Locate the cell with the specified text and output its [x, y] center coordinate. 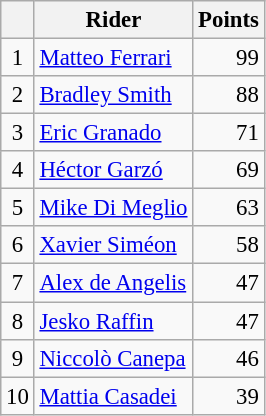
9 [18, 358]
7 [18, 283]
Rider [114, 20]
Matteo Ferrari [114, 58]
10 [18, 396]
1 [18, 58]
Xavier Siméon [114, 245]
Bradley Smith [114, 95]
46 [228, 358]
39 [228, 396]
4 [18, 170]
Jesko Raffin [114, 321]
71 [228, 133]
Mike Di Meglio [114, 208]
69 [228, 170]
Niccolò Canepa [114, 358]
88 [228, 95]
Mattia Casadei [114, 396]
Points [228, 20]
Alex de Angelis [114, 283]
Eric Granado [114, 133]
8 [18, 321]
58 [228, 245]
5 [18, 208]
63 [228, 208]
3 [18, 133]
99 [228, 58]
6 [18, 245]
2 [18, 95]
Héctor Garzó [114, 170]
